Identify which cell holds the provided text, then report its (x, y) central coordinate. 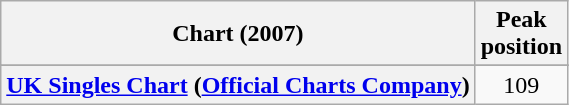
Chart (2007) (238, 34)
Peakposition (521, 34)
UK Singles Chart (Official Charts Company) (238, 85)
109 (521, 85)
